Search for the cell housing the specified text and yield its [x, y] center coordinate. 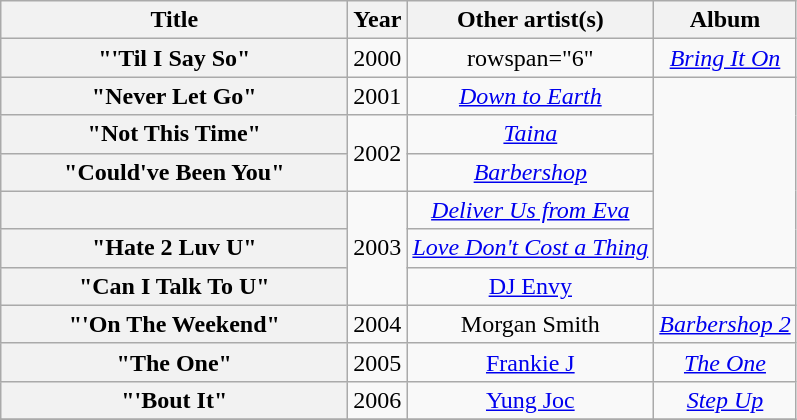
"'Bout It" [174, 400]
2001 [378, 96]
"The One" [174, 362]
rowspan="6" [530, 58]
Morgan Smith [530, 324]
"'On The Weekend" [174, 324]
2005 [378, 362]
2000 [378, 58]
Deliver Us from Eva [530, 210]
Title [174, 20]
Yung Joc [530, 400]
Year [378, 20]
"'Til I Say So" [174, 58]
Down to Earth [530, 96]
Love Don't Cost a Thing [530, 248]
2004 [378, 324]
Album [725, 20]
"Can I Talk To U" [174, 286]
Taina [530, 134]
Other artist(s) [530, 20]
Step Up [725, 400]
Bring It On [725, 58]
Barbershop [530, 172]
DJ Envy [530, 286]
2002 [378, 153]
The One [725, 362]
Frankie J [530, 362]
"Never Let Go" [174, 96]
Barbershop 2 [725, 324]
"Hate 2 Luv U" [174, 248]
"Could've Been You" [174, 172]
"Not This Time" [174, 134]
2006 [378, 400]
2003 [378, 248]
